Search for the cell housing the specified text and yield its (X, Y) center coordinate. 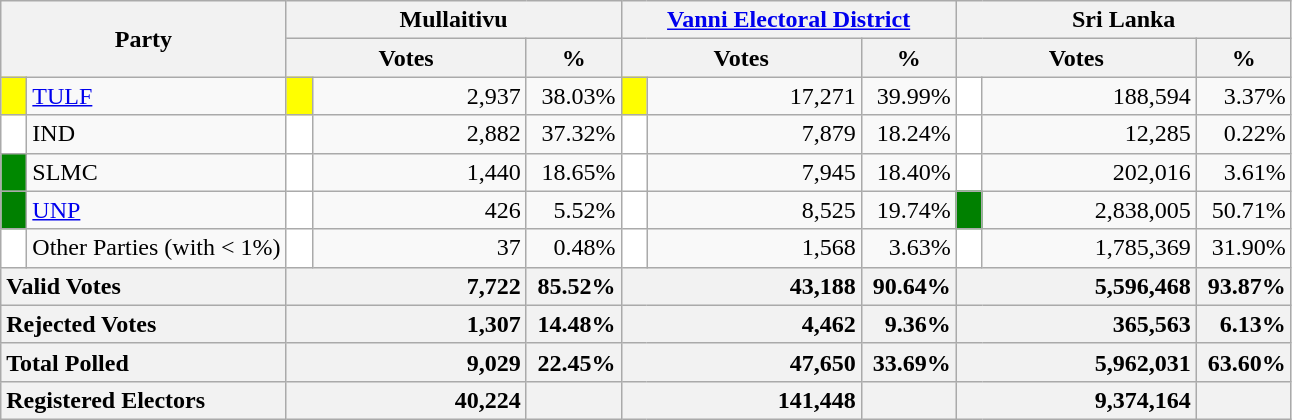
UNP (156, 210)
43,188 (741, 286)
6.13% (1244, 324)
3.61% (1244, 172)
TULF (156, 96)
426 (419, 210)
3.37% (1244, 96)
7,879 (754, 134)
2,838,005 (1089, 210)
SLMC (156, 172)
Registered Electors (144, 400)
1,307 (406, 324)
17,271 (754, 96)
4,462 (741, 324)
7,722 (406, 286)
0.48% (574, 248)
Rejected Votes (144, 324)
1,568 (754, 248)
19.74% (908, 210)
5,596,468 (1076, 286)
Total Polled (144, 362)
9,029 (406, 362)
38.03% (574, 96)
365,563 (1076, 324)
63.60% (1244, 362)
14.48% (574, 324)
1,440 (419, 172)
37 (419, 248)
Vanni Electoral District (788, 20)
3.63% (908, 248)
Sri Lanka (1124, 20)
47,650 (741, 362)
141,448 (741, 400)
18.40% (908, 172)
31.90% (1244, 248)
Mullaitivu (454, 20)
Valid Votes (144, 286)
9,374,164 (1076, 400)
12,285 (1089, 134)
40,224 (406, 400)
188,594 (1089, 96)
85.52% (574, 286)
50.71% (1244, 210)
7,945 (754, 172)
2,882 (419, 134)
9.36% (908, 324)
33.69% (908, 362)
18.24% (908, 134)
Party (144, 39)
Other Parties (with < 1%) (156, 248)
18.65% (574, 172)
37.32% (574, 134)
1,785,369 (1089, 248)
2,937 (419, 96)
5.52% (574, 210)
22.45% (574, 362)
90.64% (908, 286)
93.87% (1244, 286)
IND (156, 134)
0.22% (1244, 134)
202,016 (1089, 172)
39.99% (908, 96)
8,525 (754, 210)
5,962,031 (1076, 362)
